Determine the [X, Y] coordinate at the center of the cell enclosing the given text.  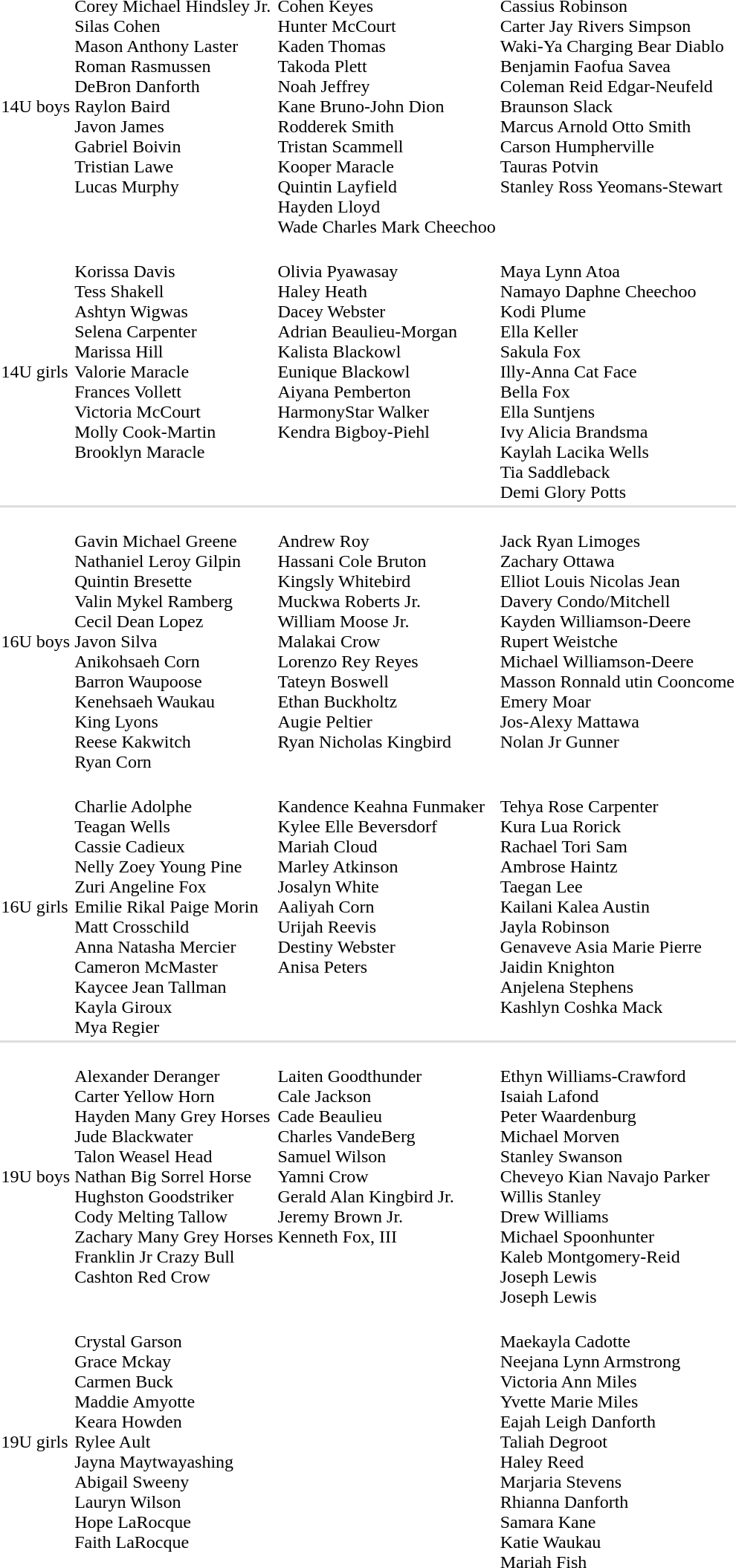
Kandence Keahna FunmakerKylee Elle BeversdorfMariah CloudMarley AtkinsonJosalyn WhiteAaliyah CornUrijah ReevisDestiny WebsterAnisa Peters [387, 907]
16U boys [36, 641]
Korissa DavisTess ShakellAshtyn WigwasSelena CarpenterMarissa HillValorie MaracleFrances VollettVictoria McCourtMolly Cook-MartinBrooklyn Maracle [174, 372]
14U girls [36, 372]
16U girls [36, 907]
19U boys [36, 1176]
Olivia PyawasayHaley HeathDacey WebsterAdrian Beaulieu-MorganKalista BlackowlEunique BlackowlAiyana PembertonHarmonyStar WalkerKendra Bigboy-Piehl [387, 372]
Laiten GoodthunderCale JacksonCade BeaulieuCharles VandeBergSamuel WilsonYamni CrowGerald Alan Kingbird Jr.Jeremy Brown Jr.Kenneth Fox, III [387, 1176]
